Scan for the cell matching the given text and deliver its (X, Y) coordinate at center. 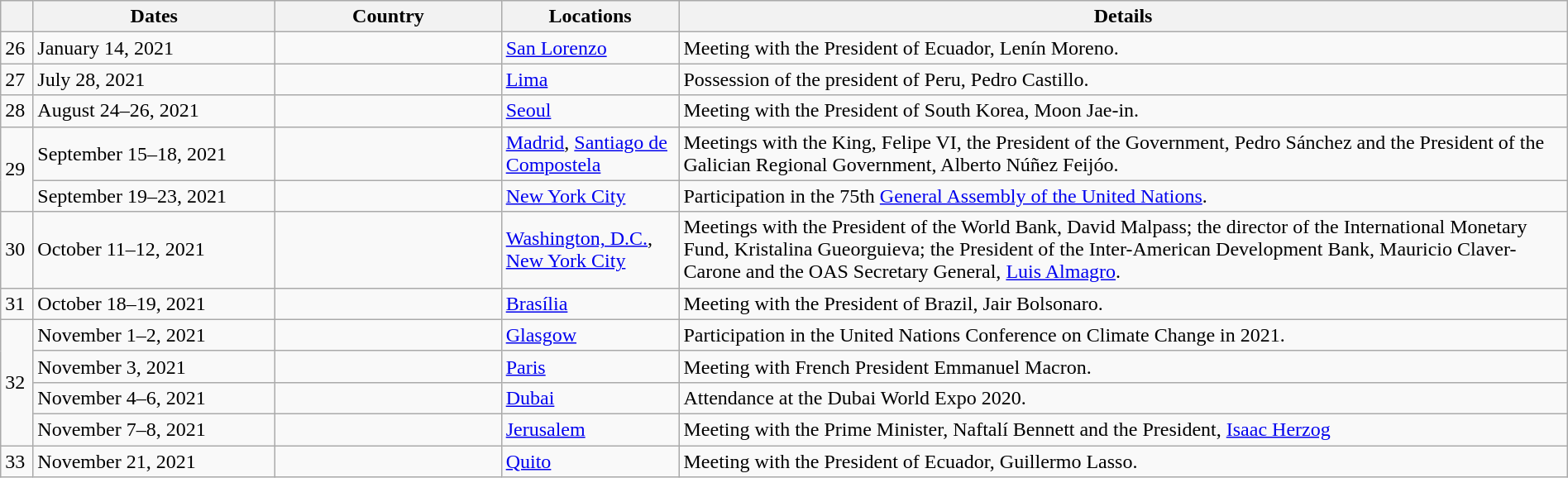
Glasgow (590, 335)
28 (17, 111)
Quito (590, 461)
November 1–2, 2021 (154, 335)
Paris (590, 366)
27 (17, 79)
Meeting with the President of Ecuador, Lenín Moreno. (1123, 48)
Madrid, Santiago de Compostela (590, 154)
30 (17, 250)
Meeting with the President of Ecuador, Guillermo Lasso. (1123, 461)
San Lorenzo (590, 48)
New York City (590, 196)
Meeting with French President Emmanuel Macron. (1123, 366)
Meeting with the Prime Minister, Naftalí Bennett and the President, Isaac Herzog (1123, 429)
January 14, 2021 (154, 48)
31 (17, 304)
33 (17, 461)
Washington, D.C., New York City (590, 250)
August 24–26, 2021 (154, 111)
July 28, 2021 (154, 79)
Participation in the 75th General Assembly of the United Nations. (1123, 196)
Locations (590, 17)
September 15–18, 2021 (154, 154)
Attendance at the Dubai World Expo 2020. (1123, 398)
Possession of the president of Peru, Pedro Castillo. (1123, 79)
October 18–19, 2021 (154, 304)
Details (1123, 17)
Participation in the United Nations Conference on Climate Change in 2021. (1123, 335)
Dubai (590, 398)
Brasília (590, 304)
Seoul (590, 111)
Dates (154, 17)
Country (389, 17)
32 (17, 382)
Meeting with the President of South Korea, Moon Jae-in. (1123, 111)
November 4–6, 2021 (154, 398)
September 19–23, 2021 (154, 196)
29 (17, 169)
Jerusalem (590, 429)
November 7–8, 2021 (154, 429)
26 (17, 48)
November 3, 2021 (154, 366)
Lima (590, 79)
November 21, 2021 (154, 461)
Meeting with the President of Brazil, Jair Bolsonaro. (1123, 304)
October 11–12, 2021 (154, 250)
